Return the [x, y] coordinate for the center point of the cell that contains the specified text.  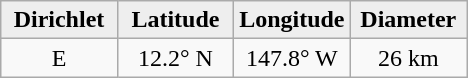
147.8° W [292, 58]
26 km [408, 58]
E [59, 58]
12.2° N [175, 58]
Latitude [175, 20]
Longitude [292, 20]
Diameter [408, 20]
Dirichlet [59, 20]
